Pinpoint the cell where the given text exists, returning its (x, y) midpoint coordinate. 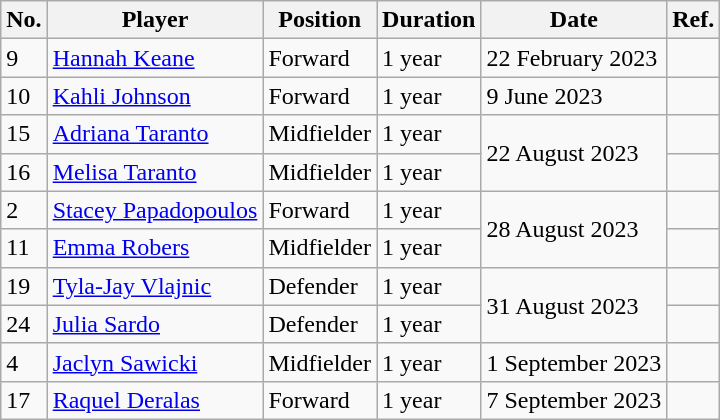
28 August 2023 (574, 229)
Julia Sardo (155, 324)
19 (24, 286)
17 (24, 400)
No. (24, 20)
Tyla-Jay Vlajnic (155, 286)
Raquel Deralas (155, 400)
2 (24, 210)
4 (24, 362)
Hannah Keane (155, 58)
24 (24, 324)
Emma Robers (155, 248)
Position (320, 20)
15 (24, 134)
16 (24, 172)
Stacey Papadopoulos (155, 210)
Jaclyn Sawicki (155, 362)
22 August 2023 (574, 153)
22 February 2023 (574, 58)
Duration (429, 20)
9 (24, 58)
7 September 2023 (574, 400)
9 June 2023 (574, 96)
Ref. (694, 20)
Adriana Taranto (155, 134)
1 September 2023 (574, 362)
10 (24, 96)
Player (155, 20)
Melisa Taranto (155, 172)
31 August 2023 (574, 305)
11 (24, 248)
Date (574, 20)
Kahli Johnson (155, 96)
